Pinpoint the cell where the given text exists, returning its (X, Y) midpoint coordinate. 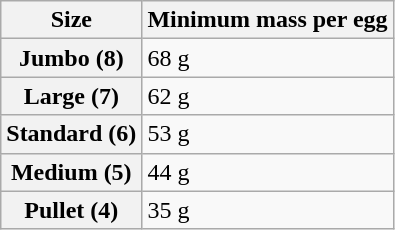
Medium (5) (72, 172)
Large (7) (72, 96)
53 g (268, 134)
35 g (268, 210)
44 g (268, 172)
Size (72, 20)
62 g (268, 96)
Pullet (4) (72, 210)
Jumbo (8) (72, 58)
Standard (6) (72, 134)
Minimum mass per egg (268, 20)
68 g (268, 58)
